Provide the [x, y] coordinate of the cell's center where the given text is located.  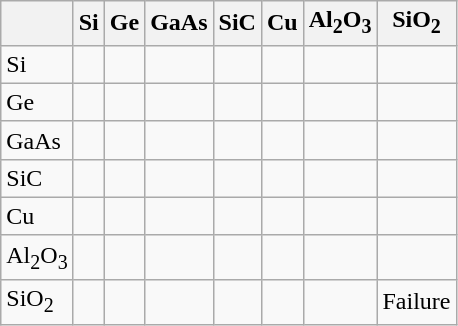
Failure [416, 302]
